For the text-containing cell, return its midpoint in (x, y) coordinate format. 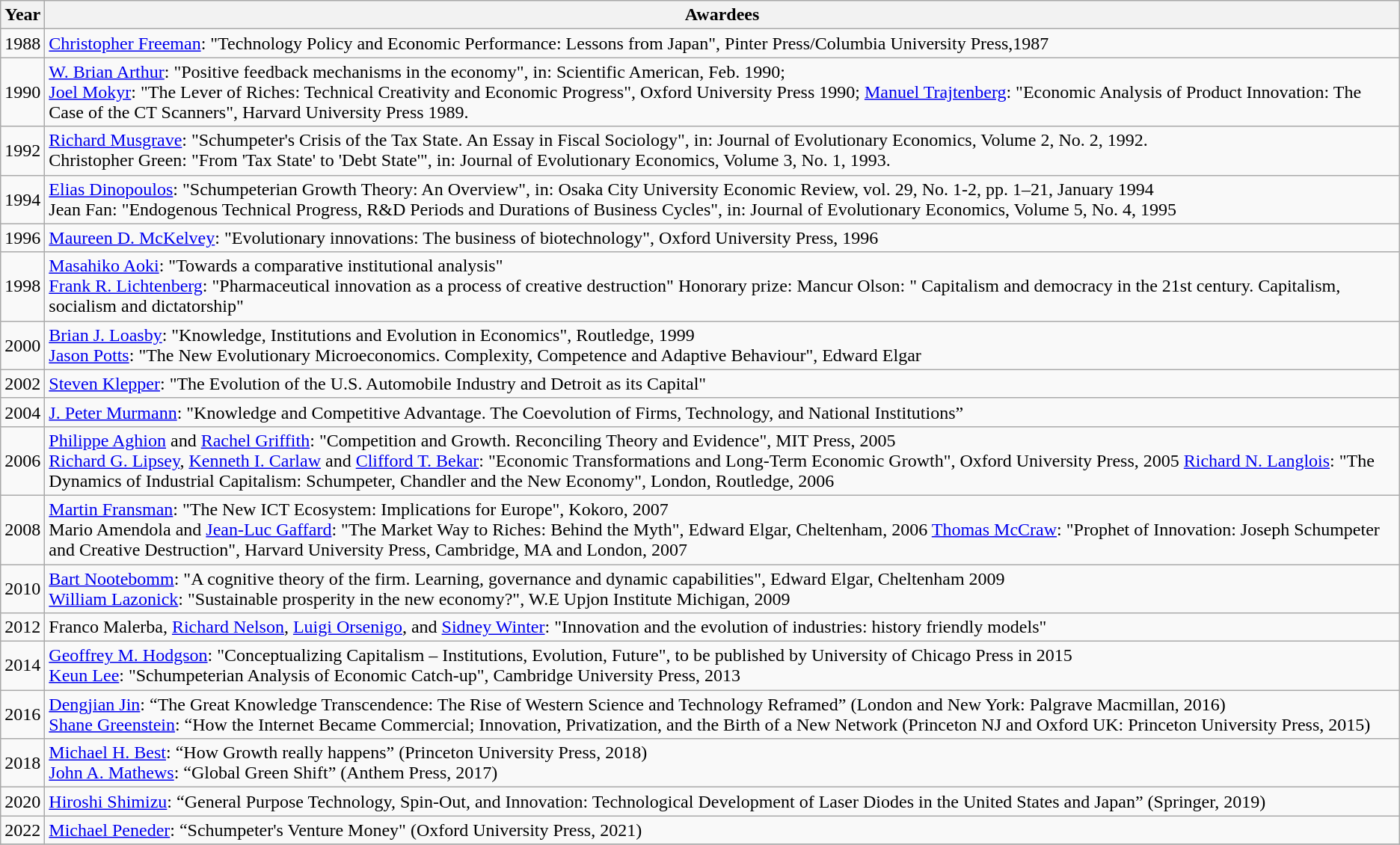
2010 (22, 588)
2022 (22, 830)
2004 (22, 412)
1988 (22, 43)
Maureen D. McKelvey: "Evolutionary innovations: The business of biotechnology", Oxford University Press, 1996 (722, 238)
2020 (22, 802)
1990 (22, 92)
2016 (22, 715)
2002 (22, 384)
2018 (22, 763)
2012 (22, 627)
2014 (22, 666)
2000 (22, 345)
1992 (22, 151)
2008 (22, 529)
Franco Malerba, Richard Nelson, Luigi Orsenigo, and Sidney Winter: "Innovation and the evolution of industries: history friendly models" (722, 627)
Michael Peneder: “Schumpeter's Venture Money" (Oxford University Press, 2021) (722, 830)
J. Peter Murmann: "Knowledge and Competitive Advantage. The Coevolution of Firms, Technology, and National Institutions” (722, 412)
Christopher Freeman: "Technology Policy and Economic Performance: Lessons from Japan", Pinter Press/Columbia University Press,1987 (722, 43)
Year (22, 15)
1996 (22, 238)
Michael H. Best: “How Growth really happens” (Princeton University Press, 2018)John A. Mathews: “Global Green Shift” (Anthem Press, 2017) (722, 763)
Awardees (722, 15)
Steven Klepper: "The Evolution of the U.S. Automobile Industry and Detroit as its Capital" (722, 384)
2006 (22, 461)
1994 (22, 199)
1998 (22, 286)
